From the cell containing the given text, extract its center point as [x, y] coordinate. 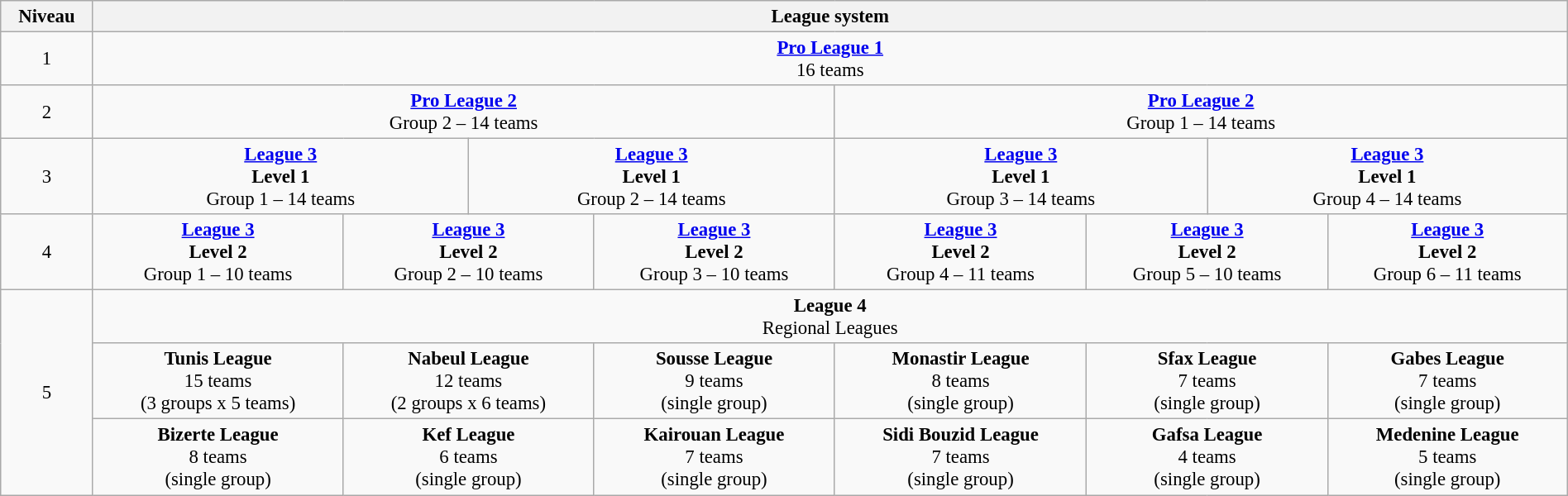
Sidi Bouzid League7 teams(single group) [961, 457]
Sfax League7 teams(single group) [1207, 382]
League 3Level 2Group 5 – 10 teams [1207, 252]
Monastir League8 teams(single group) [961, 382]
Tunis League15 teams(3 groups x 5 teams) [218, 382]
4 [46, 252]
3 [46, 177]
League system [830, 17]
Gafsa League4 teams(single group) [1207, 457]
League 3Level 2Group 3 – 10 teams [715, 252]
Medenine League5 teams(single group) [1447, 457]
League 3Level 1Group 2 – 14 teams [652, 177]
2 [46, 112]
Pro League 2Group 1 – 14 teams [1201, 112]
Nabeul League12 teams(2 groups x 6 teams) [468, 382]
Kef League6 teams(single group) [468, 457]
League 3Level 2Group 2 – 10 teams [468, 252]
League 3Level 2Group 4 – 11 teams [961, 252]
League 3Level 1Group 3 – 14 teams [1021, 177]
Sousse League9 teams(single group) [715, 382]
League 4Regional Leagues [830, 317]
Pro League 2Group 2 – 14 teams [463, 112]
League 3Level 2Group 1 – 10 teams [218, 252]
League 3Level 2Group 6 – 11 teams [1447, 252]
1 [46, 60]
League 3Level 1Group 1 – 14 teams [280, 177]
Gabes League7 teams(single group) [1447, 382]
Bizerte League8 teams(single group) [218, 457]
5 [46, 393]
Pro League 116 teams [830, 60]
Niveau [46, 17]
Kairouan League7 teams(single group) [715, 457]
League 3Level 1Group 4 – 14 teams [1388, 177]
